Identify which cell holds the provided text, then report its [X, Y] central coordinate. 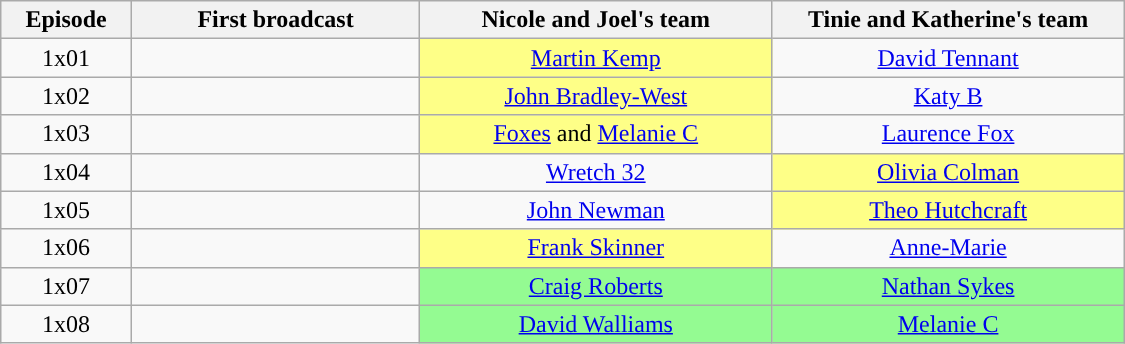
Craig Roberts [596, 286]
Laurence Fox [948, 134]
Martin Kemp [596, 58]
Nicole and Joel's team [596, 20]
1x01 [66, 58]
Foxes and Melanie C [596, 134]
Katy B [948, 96]
Olivia Colman [948, 172]
1x08 [66, 324]
John Newman [596, 210]
1x05 [66, 210]
1x07 [66, 286]
Tinie and Katherine's team [948, 20]
Theo Hutchcraft [948, 210]
1x06 [66, 248]
1x04 [66, 172]
First broadcast [275, 20]
Wretch 32 [596, 172]
Nathan Sykes [948, 286]
David Tennant [948, 58]
Episode [66, 20]
Melanie C [948, 324]
John Bradley-West [596, 96]
Frank Skinner [596, 248]
David Walliams [596, 324]
1x02 [66, 96]
1x03 [66, 134]
Anne-Marie [948, 248]
